Return (X, Y) of the center of cell containing provided text 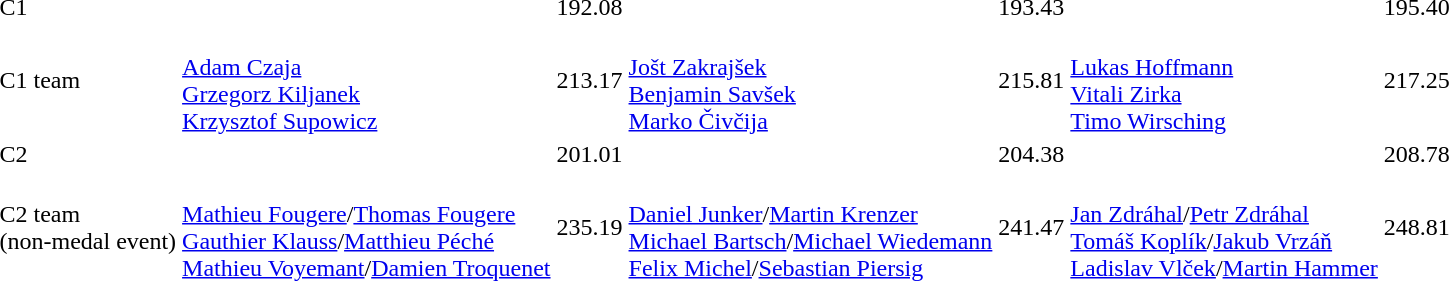
213.17 (590, 80)
Adam CzajaGrzegorz KiljanekKrzysztof Supowicz (366, 80)
Lukas HoffmannVitali ZirkaTimo Wirsching (1224, 80)
204.38 (1032, 154)
201.01 (590, 154)
Jošt ZakrajšekBenjamin SavšekMarko Čivčija (810, 80)
215.81 (1032, 80)
